Pinpoint the cell where the given text exists, returning its [X, Y] midpoint coordinate. 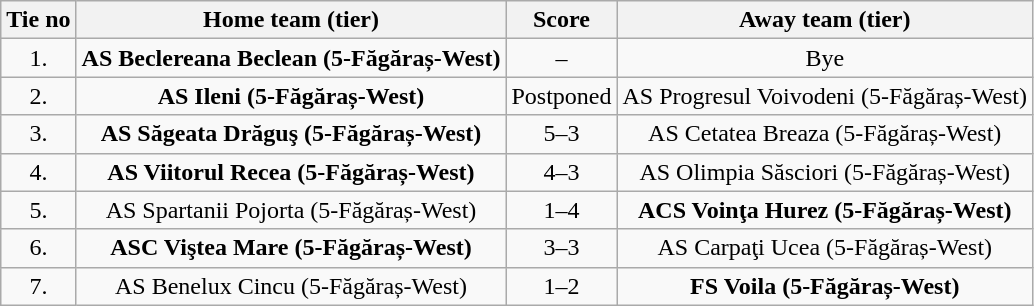
Tie no [38, 20]
3–3 [562, 248]
4–3 [562, 172]
ACS Voinţa Hurez (5-Făgăraș-West) [825, 210]
4. [38, 172]
– [562, 58]
AS Benelux Cincu (5-Făgăraș-West) [291, 286]
1–4 [562, 210]
6. [38, 248]
5. [38, 210]
Home team (tier) [291, 20]
ASC Viştea Mare (5-Făgăraș-West) [291, 248]
1–2 [562, 286]
Postponed [562, 96]
AS Viitorul Recea (5-Făgăraș-West) [291, 172]
7. [38, 286]
AS Progresul Voivodeni (5-Făgăraș-West) [825, 96]
AS Săgeata Drăguş (5-Făgăraș-West) [291, 134]
1. [38, 58]
AS Olimpia Săsciori (5-Făgăraș-West) [825, 172]
Score [562, 20]
3. [38, 134]
AS Beclereana Beclean (5-Făgăraș-West) [291, 58]
FS Voila (5-Făgăraș-West) [825, 286]
Away team (tier) [825, 20]
AS Ileni (5-Făgăraș-West) [291, 96]
Bye [825, 58]
2. [38, 96]
5–3 [562, 134]
AS Cetatea Breaza (5-Făgăraș-West) [825, 134]
AS Carpaţi Ucea (5-Făgăraș-West) [825, 248]
AS Spartanii Pojorta (5-Făgăraș-West) [291, 210]
